Extract the [x, y] coordinate from the center of the cell holding the provided text.  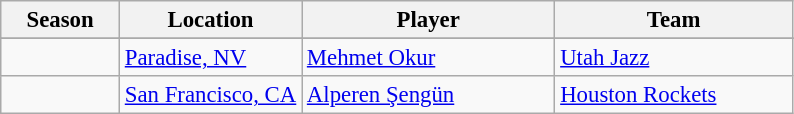
Player [428, 20]
Mehmet Okur [428, 58]
Alperen Şengün [428, 95]
Location [210, 20]
Houston Rockets [674, 95]
Utah Jazz [674, 58]
San Francisco, CA [210, 95]
Paradise, NV [210, 58]
Team [674, 20]
Season [60, 20]
